Return the (X, Y) coordinate for the center point of the cell that contains the specified text.  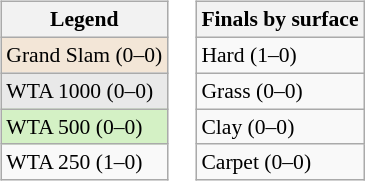
WTA 1000 (0–0) (84, 91)
Finals by surface (280, 20)
WTA 500 (0–0) (84, 127)
Legend (84, 20)
Carpet (0–0) (280, 162)
Hard (1–0) (280, 55)
WTA 250 (1–0) (84, 162)
Grass (0–0) (280, 91)
Grand Slam (0–0) (84, 55)
Clay (0–0) (280, 127)
